Pinpoint the cell where the given text exists, returning its [x, y] midpoint coordinate. 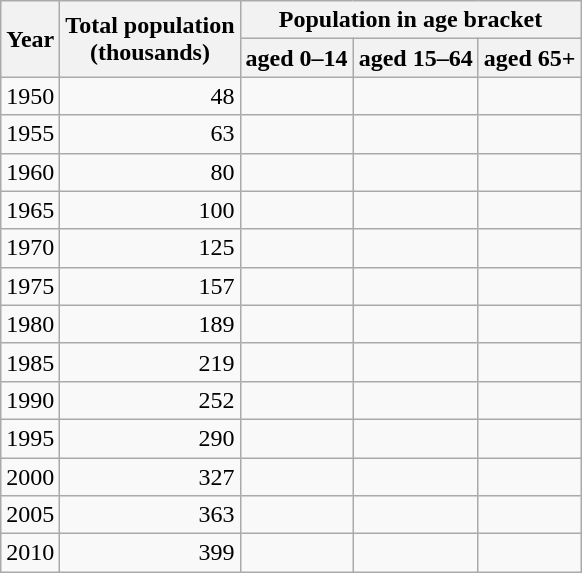
157 [150, 286]
1995 [30, 438]
290 [150, 438]
2005 [30, 515]
aged 65+ [530, 58]
Population in age bracket [410, 20]
1990 [30, 400]
363 [150, 515]
125 [150, 248]
1970 [30, 248]
80 [150, 172]
219 [150, 362]
1960 [30, 172]
aged 15–64 [416, 58]
1980 [30, 324]
327 [150, 477]
252 [150, 400]
1955 [30, 134]
2000 [30, 477]
189 [150, 324]
100 [150, 210]
1965 [30, 210]
2010 [30, 553]
Year [30, 39]
63 [150, 134]
aged 0–14 [296, 58]
Total population(thousands) [150, 39]
1985 [30, 362]
1950 [30, 96]
1975 [30, 286]
48 [150, 96]
399 [150, 553]
